Provide the [x, y] coordinate of the cell's center where the given text is located.  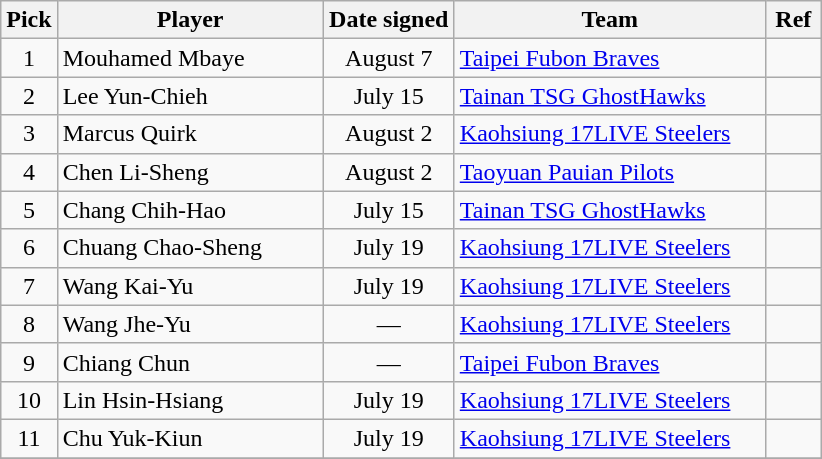
2 [29, 96]
8 [29, 324]
9 [29, 362]
5 [29, 210]
Team [610, 20]
Date signed [388, 20]
Lee Yun-Chieh [190, 96]
11 [29, 438]
10 [29, 400]
Lin Hsin-Hsiang [190, 400]
Marcus Quirk [190, 134]
3 [29, 134]
1 [29, 58]
Pick [29, 20]
Wang Jhe-Yu [190, 324]
Chen Li-Sheng [190, 172]
Chuang Chao-Sheng [190, 248]
August 7 [388, 58]
6 [29, 248]
Chang Chih-Hao [190, 210]
Wang Kai-Yu [190, 286]
Chu Yuk-Kiun [190, 438]
Player [190, 20]
Ref [793, 20]
Taoyuan Pauian Pilots [610, 172]
Mouhamed Mbaye [190, 58]
4 [29, 172]
Chiang Chun [190, 362]
7 [29, 286]
